Pinpoint the cell where the given text exists, returning its (x, y) midpoint coordinate. 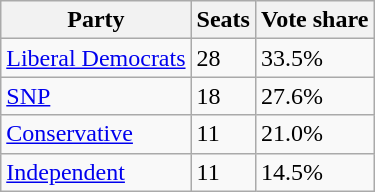
Independent (96, 172)
14.5% (314, 172)
33.5% (314, 58)
28 (223, 58)
Conservative (96, 134)
SNP (96, 96)
Seats (223, 20)
Party (96, 20)
27.6% (314, 96)
18 (223, 96)
Liberal Democrats (96, 58)
Vote share (314, 20)
21.0% (314, 134)
